Extract the (X, Y) coordinate from the center of the cell holding the provided text.  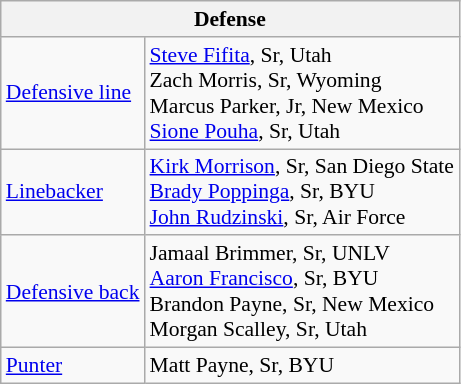
Defense (230, 19)
Matt Payne, Sr, BYU (302, 366)
Defensive back (73, 292)
Defensive line (73, 93)
Jamaal Brimmer, Sr, UNLVAaron Francisco, Sr, BYUBrandon Payne, Sr, New MexicoMorgan Scalley, Sr, Utah (302, 292)
Punter (73, 366)
Kirk Morrison, Sr, San Diego StateBrady Poppinga, Sr, BYU John Rudzinski, Sr, Air Force (302, 192)
Steve Fifita, Sr, UtahZach Morris, Sr, WyomingMarcus Parker, Jr, New MexicoSione Pouha, Sr, Utah (302, 93)
Linebacker (73, 192)
